From the cell containing the given text, extract its center point as (X, Y) coordinate. 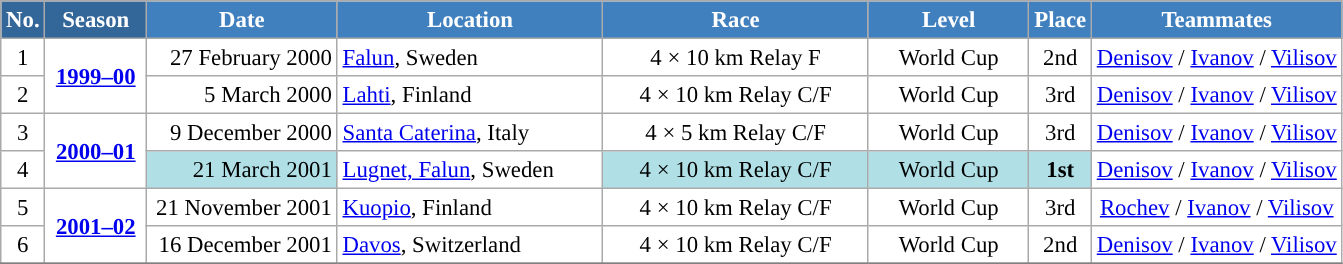
Location (470, 20)
Teammates (1216, 20)
Season (96, 20)
16 December 2001 (242, 245)
2000–01 (96, 152)
Date (242, 20)
6 (23, 245)
5 (23, 208)
1999–00 (96, 76)
No. (23, 20)
4 (23, 170)
21 November 2001 (242, 208)
4 × 5 km Relay C/F (736, 133)
Davos, Switzerland (470, 245)
2001–02 (96, 226)
21 March 2001 (242, 170)
2 (23, 95)
Santa Caterina, Italy (470, 133)
Falun, Sweden (470, 58)
Race (736, 20)
9 December 2000 (242, 133)
Level (948, 20)
27 February 2000 (242, 58)
Lugnet, Falun, Sweden (470, 170)
Rochev / Ivanov / Vilisov (1216, 208)
4 × 10 km Relay F (736, 58)
Place (1060, 20)
Kuopio, Finland (470, 208)
3 (23, 133)
1 (23, 58)
1st (1060, 170)
5 March 2000 (242, 95)
Lahti, Finland (470, 95)
